Search for the cell housing the specified text and yield its [X, Y] center coordinate. 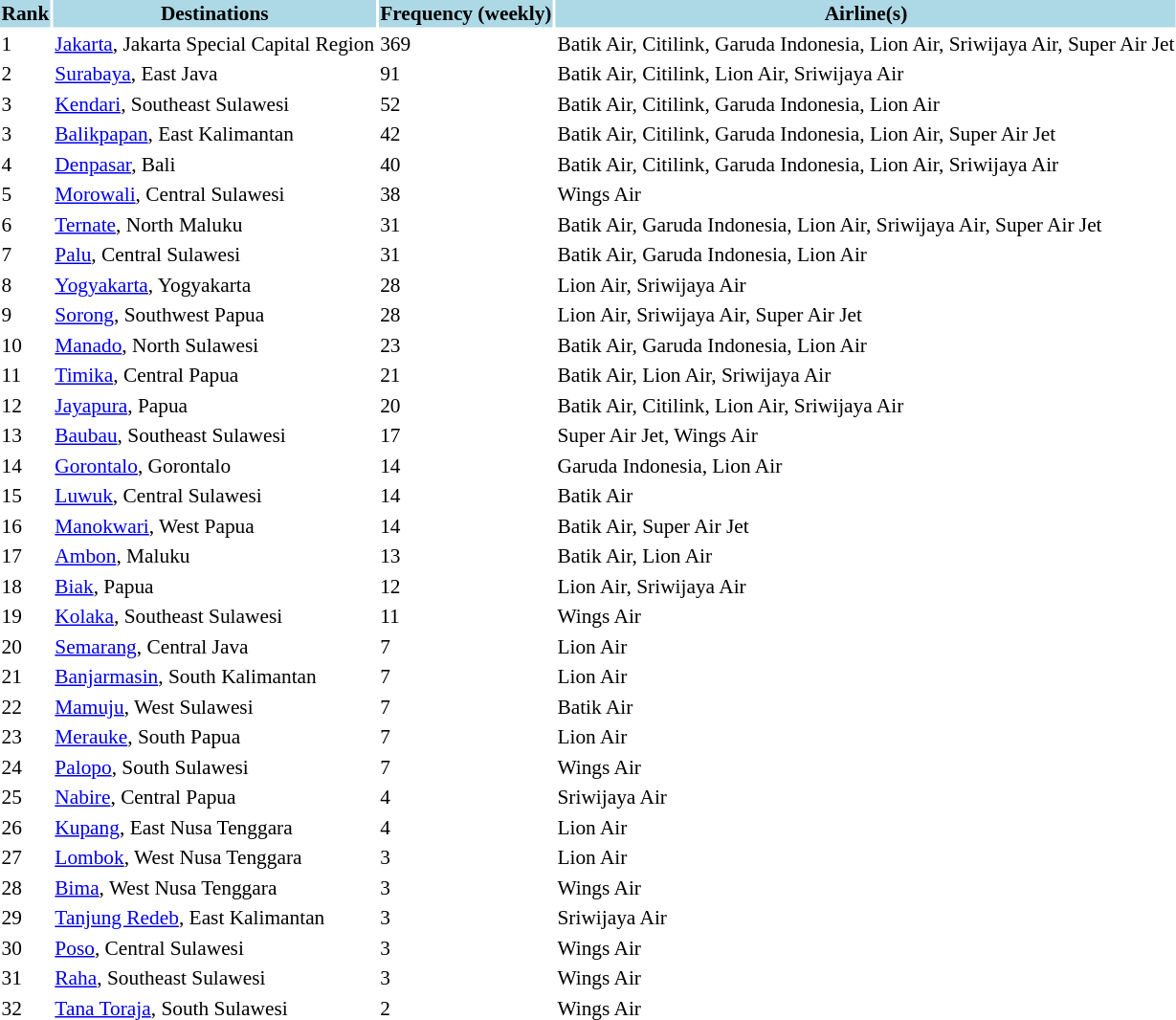
Batik Air, Citilink, Garuda Indonesia, Lion Air, Super Air Jet [866, 134]
Gorontalo, Gorontalo [214, 465]
8 [25, 285]
Luwuk, Central Sulawesi [214, 496]
27 [25, 857]
Manokwari, West Papua [214, 526]
2 [25, 74]
Bima, West Nusa Tenggara [214, 888]
Lion Air, Sriwijaya Air, Super Air Jet [866, 315]
18 [25, 586]
Mamuju, West Sulawesi [214, 706]
38 [466, 194]
Semarang, Central Java [214, 647]
Batik Air, Lion Air, Sriwijaya Air [866, 375]
Palopo, South Sulawesi [214, 767]
Poso, Central Sulawesi [214, 947]
Biak, Papua [214, 586]
Tanjung Redeb, East Kalimantan [214, 918]
Yogyakarta, Yogyakarta [214, 285]
Nabire, Central Papua [214, 797]
Kolaka, Southeast Sulawesi [214, 616]
30 [25, 947]
25 [25, 797]
29 [25, 918]
Surabaya, East Java [214, 74]
Airline(s) [866, 13]
52 [466, 103]
1 [25, 44]
42 [466, 134]
5 [25, 194]
Raha, Southeast Sulawesi [214, 978]
369 [466, 44]
Super Air Jet, Wings Air [866, 435]
Lombok, West Nusa Tenggara [214, 857]
Banjarmasin, South Kalimantan [214, 676]
16 [25, 526]
22 [25, 706]
Batik Air, Garuda Indonesia, Lion Air, Sriwijaya Air, Super Air Jet [866, 224]
Manado, North Sulawesi [214, 344]
Batik Air, Citilink, Garuda Indonesia, Lion Air [866, 103]
Jayapura, Papua [214, 406]
15 [25, 496]
Destinations [214, 13]
Palu, Central Sulawesi [214, 255]
Baubau, Southeast Sulawesi [214, 435]
19 [25, 616]
24 [25, 767]
9 [25, 315]
26 [25, 827]
Kendari, Southeast Sulawesi [214, 103]
91 [466, 74]
Batik Air, Super Air Jet [866, 526]
Balikpapan, East Kalimantan [214, 134]
Batik Air, Lion Air [866, 556]
Rank [25, 13]
6 [25, 224]
Garuda Indonesia, Lion Air [866, 465]
Denpasar, Bali [214, 165]
Batik Air, Citilink, Garuda Indonesia, Lion Air, Sriwijaya Air, Super Air Jet [866, 44]
Morowali, Central Sulawesi [214, 194]
Batik Air, Citilink, Garuda Indonesia, Lion Air, Sriwijaya Air [866, 165]
Ambon, Maluku [214, 556]
Sorong, Southwest Papua [214, 315]
Merauke, South Papua [214, 737]
Timika, Central Papua [214, 375]
Jakarta, Jakarta Special Capital Region [214, 44]
Kupang, East Nusa Tenggara [214, 827]
Ternate, North Maluku [214, 224]
40 [466, 165]
Frequency (weekly) [466, 13]
10 [25, 344]
